Determine the (X, Y) coordinate at the center of the cell enclosing the given text.  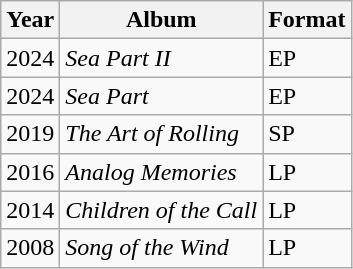
Song of the Wind (162, 248)
Sea Part II (162, 58)
Format (307, 20)
The Art of Rolling (162, 134)
2016 (30, 172)
Analog Memories (162, 172)
Album (162, 20)
2014 (30, 210)
2019 (30, 134)
2008 (30, 248)
SP (307, 134)
Year (30, 20)
Sea Part (162, 96)
Children of the Call (162, 210)
